For the text-containing cell, return its midpoint in (X, Y) coordinate format. 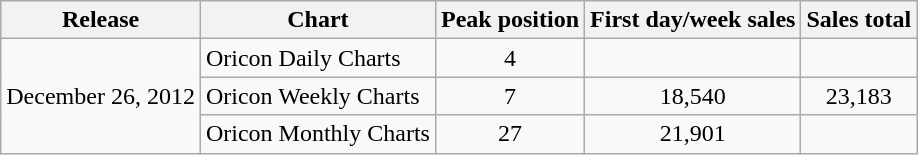
7 (510, 96)
Chart (318, 20)
First day/week sales (693, 20)
Peak position (510, 20)
21,901 (693, 134)
27 (510, 134)
Sales total (859, 20)
December 26, 2012 (101, 96)
4 (510, 58)
Oricon Weekly Charts (318, 96)
Release (101, 20)
Oricon Monthly Charts (318, 134)
18,540 (693, 96)
23,183 (859, 96)
Oricon Daily Charts (318, 58)
